Return the (X, Y) coordinate for the center point of the cell that contains the specified text.  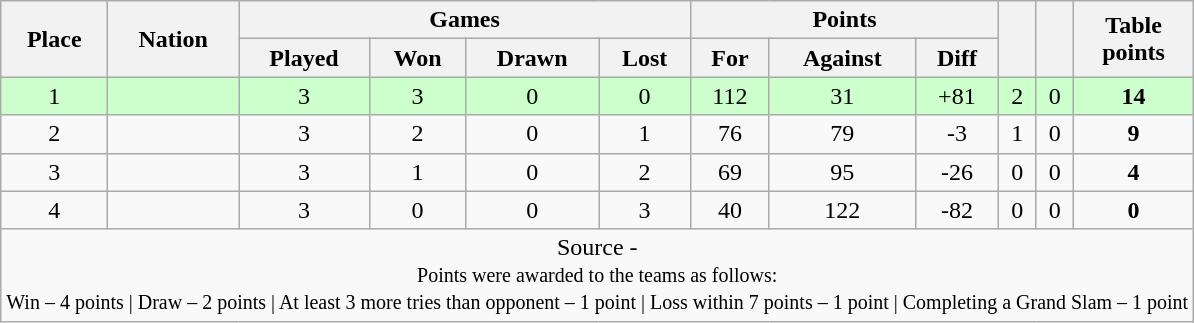
-82 (956, 210)
Played (304, 58)
-3 (956, 134)
-26 (956, 172)
40 (730, 210)
79 (842, 134)
Tablepoints (1133, 39)
14 (1133, 96)
Games (465, 20)
122 (842, 210)
Drawn (532, 58)
Points (845, 20)
9 (1133, 134)
Diff (956, 58)
112 (730, 96)
For (730, 58)
Won (417, 58)
31 (842, 96)
+81 (956, 96)
Place (54, 39)
76 (730, 134)
Nation (174, 39)
69 (730, 172)
95 (842, 172)
Lost (645, 58)
Against (842, 58)
